Scan for the cell matching the given text and deliver its (x, y) coordinate at center. 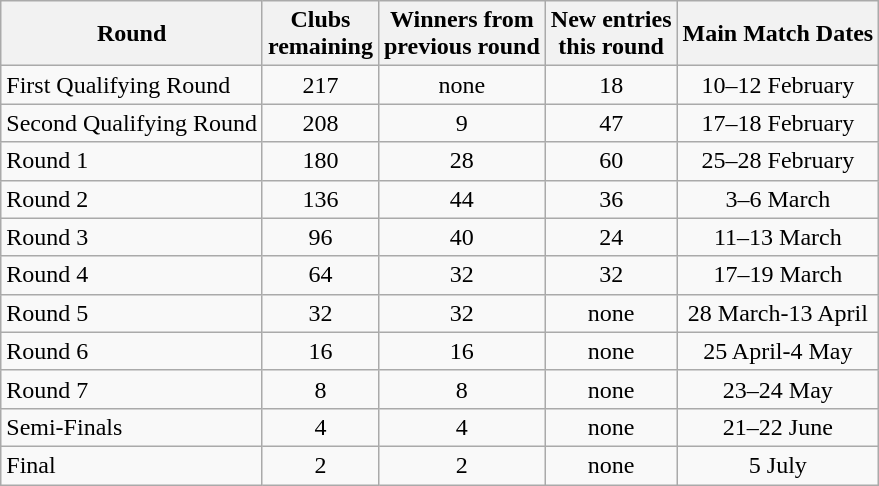
23–24 May (778, 389)
47 (611, 123)
Second Qualifying Round (132, 123)
5 July (778, 465)
18 (611, 85)
Final (132, 465)
Round 4 (132, 275)
60 (611, 161)
Main Match Dates (778, 34)
28 (462, 161)
21–22 June (778, 427)
Round 2 (132, 199)
Round 3 (132, 237)
3–6 March (778, 199)
Semi-Finals (132, 427)
136 (320, 199)
New entriesthis round (611, 34)
17–18 February (778, 123)
Round 6 (132, 351)
Clubsremaining (320, 34)
180 (320, 161)
11–13 March (778, 237)
9 (462, 123)
Winners fromprevious round (462, 34)
Round 5 (132, 313)
44 (462, 199)
First Qualifying Round (132, 85)
Round 7 (132, 389)
64 (320, 275)
28 March-13 April (778, 313)
10–12 February (778, 85)
24 (611, 237)
96 (320, 237)
40 (462, 237)
Round (132, 34)
36 (611, 199)
17–19 March (778, 275)
Round 1 (132, 161)
25–28 February (778, 161)
25 April-4 May (778, 351)
208 (320, 123)
217 (320, 85)
